Provide the [X, Y] coordinate of the cell's center where the given text is located.  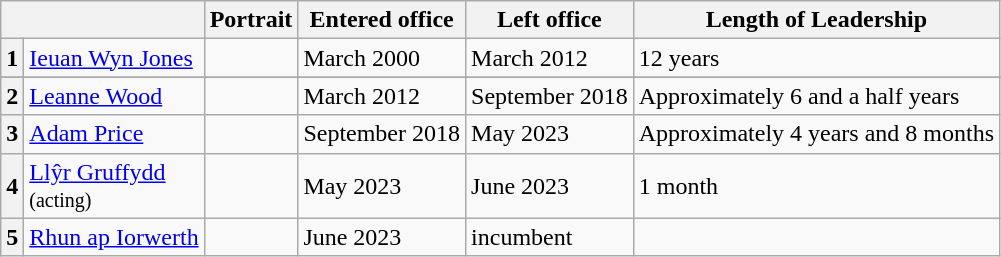
Portrait [251, 20]
Adam Price [114, 134]
Leanne Wood [114, 96]
5 [12, 237]
1 [12, 58]
Approximately 4 years and 8 months [816, 134]
incumbent [550, 237]
Length of Leadership [816, 20]
4 [12, 186]
Rhun ap Iorwerth [114, 237]
Llŷr Gruffydd(acting) [114, 186]
12 years [816, 58]
Approximately 6 and a half years [816, 96]
Entered office [382, 20]
March 2000 [382, 58]
1 month [816, 186]
3 [12, 134]
2 [12, 96]
Left office [550, 20]
Ieuan Wyn Jones [114, 58]
